Provide the (X, Y) coordinate of the cell's center where the given text is located.  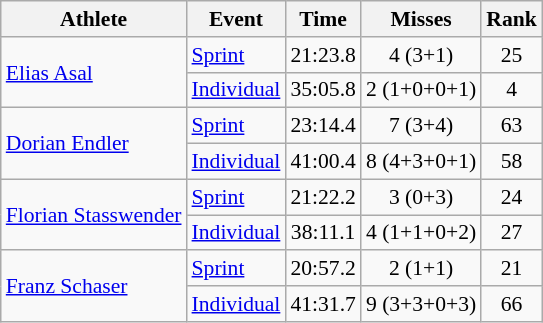
4 (1+1+0+2) (421, 233)
58 (512, 162)
24 (512, 197)
Misses (421, 19)
Time (322, 19)
23:14.4 (322, 126)
66 (512, 304)
Dorian Endler (94, 144)
8 (4+3+0+1) (421, 162)
Elias Asal (94, 72)
63 (512, 126)
41:00.4 (322, 162)
4 (512, 90)
27 (512, 233)
21:23.8 (322, 55)
9 (3+3+0+3) (421, 304)
35:05.8 (322, 90)
7 (3+4) (421, 126)
21:22.2 (322, 197)
2 (1+0+0+1) (421, 90)
Rank (512, 19)
38:11.1 (322, 233)
25 (512, 55)
4 (3+1) (421, 55)
2 (1+1) (421, 269)
3 (0+3) (421, 197)
20:57.2 (322, 269)
41:31.7 (322, 304)
21 (512, 269)
Athlete (94, 19)
Franz Schaser (94, 286)
Event (236, 19)
Florian Stasswender (94, 214)
